For the text-containing cell, return its midpoint in [X, Y] coordinate format. 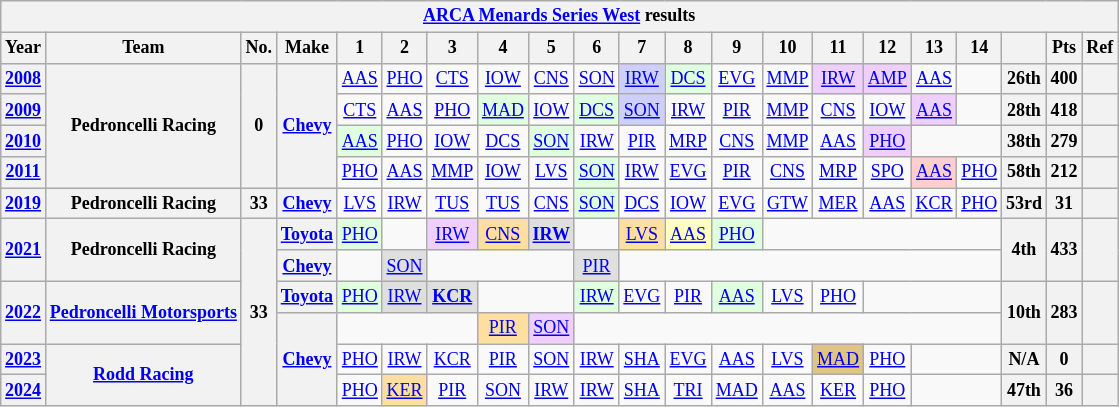
400 [1064, 78]
3 [452, 48]
AMP [887, 78]
47th [1024, 390]
8 [688, 48]
Make [306, 48]
11 [838, 48]
1 [360, 48]
Pedroncelli Motorsports [143, 312]
2011 [24, 172]
Team [143, 48]
53rd [1024, 204]
Rodd Racing [143, 375]
9 [736, 48]
2023 [24, 360]
TRI [688, 390]
2019 [24, 204]
13 [934, 48]
58th [1024, 172]
No. [258, 48]
SPO [887, 172]
433 [1064, 250]
28th [1024, 110]
26th [1024, 78]
14 [980, 48]
212 [1064, 172]
38th [1024, 140]
GTW [788, 204]
N/A [1024, 360]
31 [1064, 204]
MER [838, 204]
Ref [1100, 48]
36 [1064, 390]
6 [596, 48]
279 [1064, 140]
5 [551, 48]
2009 [24, 110]
10 [788, 48]
7 [642, 48]
Year [24, 48]
12 [887, 48]
2024 [24, 390]
2010 [24, 140]
2021 [24, 250]
ARCA Menards Series West results [560, 16]
418 [1064, 110]
2022 [24, 312]
10th [1024, 312]
2 [404, 48]
Pts [1064, 48]
4th [1024, 250]
283 [1064, 312]
4 [504, 48]
2008 [24, 78]
